Scan for the cell matching the given text and deliver its (x, y) coordinate at center. 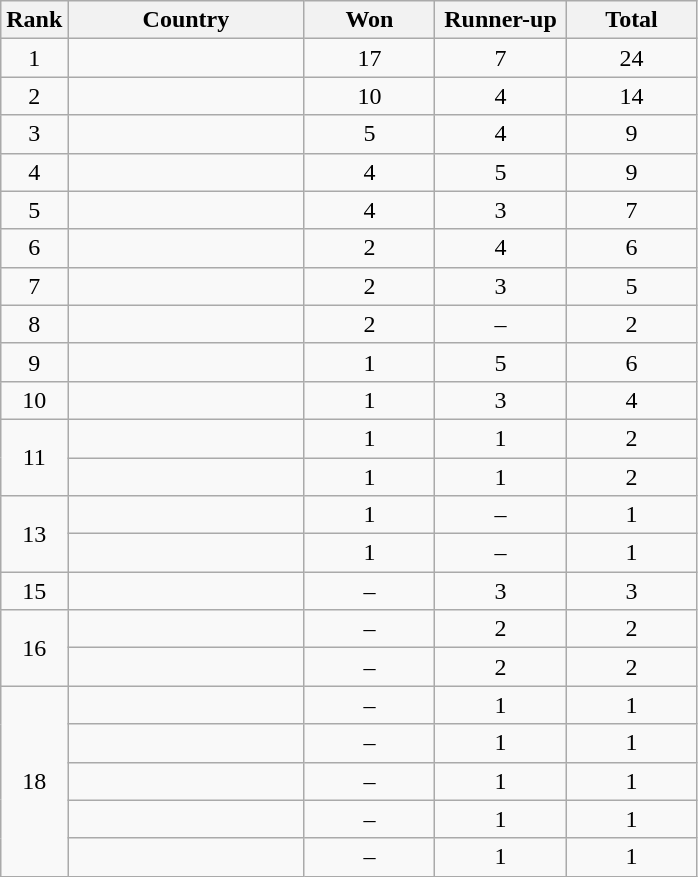
Country (186, 20)
18 (34, 781)
17 (370, 58)
8 (34, 324)
Runner-up (500, 20)
16 (34, 648)
13 (34, 534)
14 (632, 96)
15 (34, 591)
24 (632, 58)
Total (632, 20)
Won (370, 20)
Rank (34, 20)
11 (34, 457)
